Locate the cell with the specified text and output its [x, y] center coordinate. 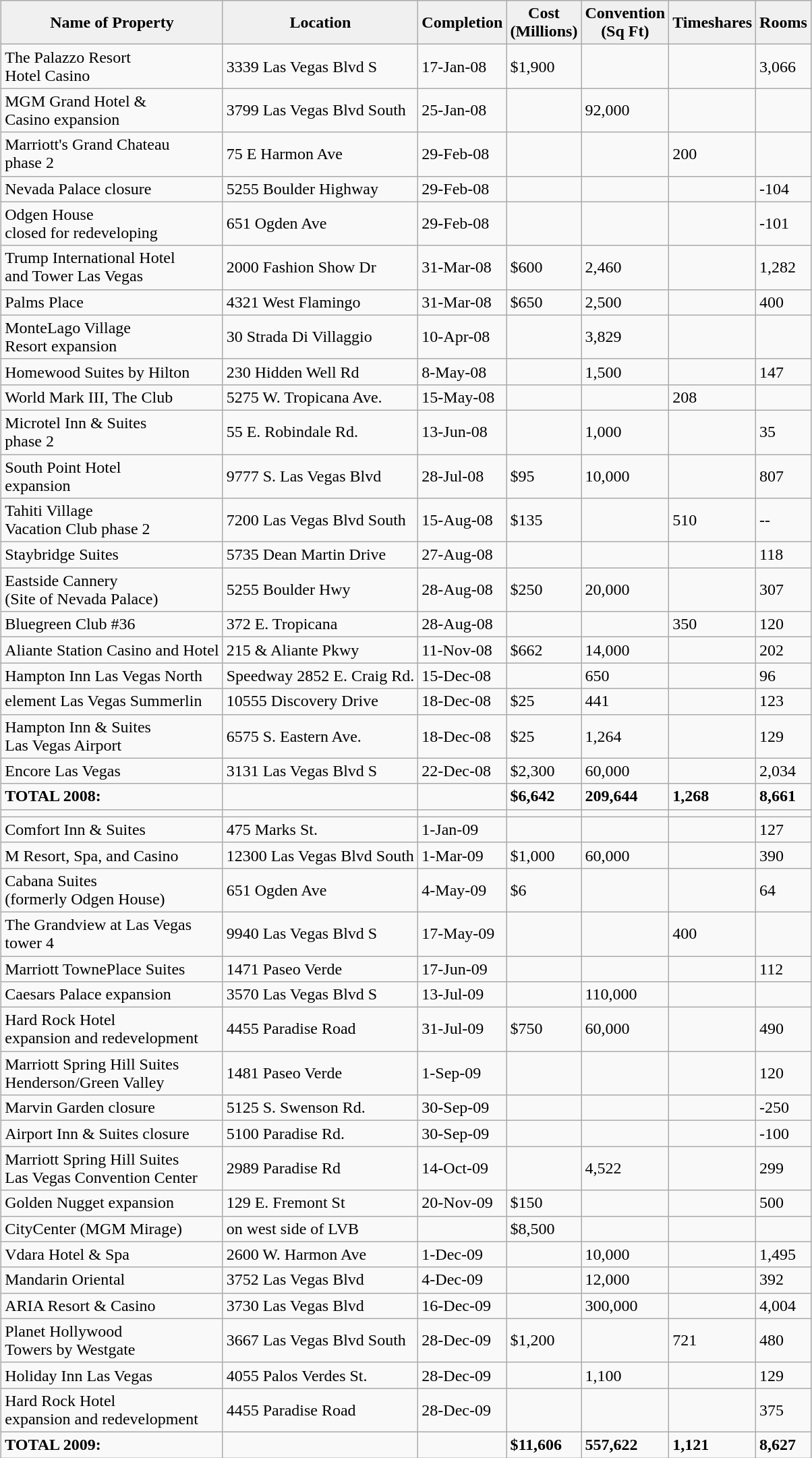
$1,200 [544, 1341]
South Point Hotel expansion [112, 476]
2,500 [625, 302]
300,000 [625, 1306]
807 [784, 476]
12,000 [625, 1280]
215 & Aliante Pkwy [320, 650]
1481 Paseo Verde [320, 1074]
$8,500 [544, 1229]
-100 [784, 1134]
Odgen Houseclosed for redeveloping [112, 224]
on west side of LVB [320, 1229]
-101 [784, 224]
$95 [544, 476]
1,121 [712, 1445]
4,522 [625, 1168]
15-Dec-08 [463, 676]
Encore Las Vegas [112, 771]
The Grandview at Las Vegas tower 4 [112, 933]
2600 W. Harmon Ave [320, 1254]
110,000 [625, 995]
Cabana Suites (formerly Odgen House) [112, 890]
4321 West Flamingo [320, 302]
1-Dec-09 [463, 1254]
$1,900 [544, 66]
$662 [544, 650]
5255 Boulder Highway [320, 189]
2,034 [784, 771]
CityCenter (MGM Mirage) [112, 1229]
1,282 [784, 267]
1,264 [625, 736]
Marriott TownePlace Suites [112, 969]
$6 [544, 890]
5735 Dean Martin Drive [320, 555]
MonteLago Village Resort expansion [112, 337]
element Las Vegas Summerlin [112, 701]
3667 Las Vegas Blvd South [320, 1341]
Tahiti Village Vacation Club phase 2 [112, 521]
17-Jun-09 [463, 969]
230 Hidden Well Rd [320, 372]
3752 Las Vegas Blvd [320, 1280]
Bluegreen Club #36 [112, 624]
World Mark III, The Club [112, 397]
22-Dec-08 [463, 771]
5100 Paradise Rd. [320, 1134]
Staybridge Suites [112, 555]
375 [784, 1409]
208 [712, 397]
96 [784, 676]
$6,642 [544, 796]
1,500 [625, 372]
1,495 [784, 1254]
Palms Place [112, 302]
Rooms [784, 23]
112 [784, 969]
1,100 [625, 1375]
$2,300 [544, 771]
7200 Las Vegas Blvd South [320, 521]
Completion [463, 23]
1-Mar-09 [463, 855]
Holiday Inn Las Vegas [112, 1375]
Microtel Inn & Suites phase 2 [112, 432]
4-May-09 [463, 890]
Speedway 2852 E. Craig Rd. [320, 676]
1471 Paseo Verde [320, 969]
17-Jan-08 [463, 66]
M Resort, Spa, and Casino [112, 855]
127 [784, 829]
55 E. Robindale Rd. [320, 432]
$135 [544, 521]
4055 Palos Verdes St. [320, 1375]
Nevada Palace closure [112, 189]
650 [625, 676]
10555 Discovery Drive [320, 701]
299 [784, 1168]
Golden Nugget expansion [112, 1203]
9940 Las Vegas Blvd S [320, 933]
4-Dec-09 [463, 1280]
25-Jan-08 [463, 111]
TOTAL 2008: [112, 796]
3,066 [784, 66]
721 [712, 1341]
$650 [544, 302]
372 E. Tropicana [320, 624]
5125 S. Swenson Rd. [320, 1108]
8,627 [784, 1445]
$150 [544, 1203]
75 E Harmon Ave [320, 154]
TOTAL 2009: [112, 1445]
118 [784, 555]
14,000 [625, 650]
307 [784, 589]
20,000 [625, 589]
20-Nov-09 [463, 1203]
17-May-09 [463, 933]
10-Apr-08 [463, 337]
5255 Boulder Hwy [320, 589]
Hampton Inn Las Vegas North [112, 676]
3,829 [625, 337]
2000 Fashion Show Dr [320, 267]
Airport Inn & Suites closure [112, 1134]
147 [784, 372]
390 [784, 855]
209,644 [625, 796]
28-Jul-08 [463, 476]
2,460 [625, 267]
1-Jan-09 [463, 829]
Comfort Inn & Suites [112, 829]
6575 S. Eastern Ave. [320, 736]
$600 [544, 267]
27-Aug-08 [463, 555]
Hampton Inn & Suites Las Vegas Airport [112, 736]
123 [784, 701]
2989 Paradise Rd [320, 1168]
Marvin Garden closure [112, 1108]
11-Nov-08 [463, 650]
1-Sep-09 [463, 1074]
Vdara Hotel & Spa [112, 1254]
Timeshares [712, 23]
$750 [544, 1029]
15-Aug-08 [463, 521]
Name of Property [112, 23]
441 [625, 701]
12300 Las Vegas Blvd South [320, 855]
64 [784, 890]
13-Jul-09 [463, 995]
3339 Las Vegas Blvd S [320, 66]
9777 S. Las Vegas Blvd [320, 476]
92,000 [625, 111]
Aliante Station Casino and Hotel [112, 650]
Trump International Hotel and Tower Las Vegas [112, 267]
202 [784, 650]
30 Strada Di Villaggio [320, 337]
-250 [784, 1108]
Caesars Palace expansion [112, 995]
3131 Las Vegas Blvd S [320, 771]
Marriott's Grand Chateau phase 2 [112, 154]
475 Marks St. [320, 829]
500 [784, 1203]
480 [784, 1341]
Hard Rock Hotel expansion and redevelopment [112, 1029]
510 [712, 521]
Marriott Spring Hill SuitesLas Vegas Convention Center [112, 1168]
490 [784, 1029]
Location [320, 23]
35 [784, 432]
$1,000 [544, 855]
14-Oct-09 [463, 1168]
Convention (Sq Ft) [625, 23]
13-Jun-08 [463, 432]
5275 W. Tropicana Ave. [320, 397]
The Palazzo Resort Hotel Casino [112, 66]
Planet Hollywood Towers by Westgate [112, 1341]
Eastside Cannery (Site of Nevada Palace) [112, 589]
-- [784, 521]
557,622 [625, 1445]
ARIA Resort & Casino [112, 1306]
Hard Rock Hotelexpansion and redevelopment [112, 1409]
$11,606 [544, 1445]
392 [784, 1280]
1,268 [712, 796]
350 [712, 624]
16-Dec-09 [463, 1306]
129 E. Fremont St [320, 1203]
15-May-08 [463, 397]
31-Jul-09 [463, 1029]
Homewood Suites by Hilton [112, 372]
Cost (Millions) [544, 23]
8-May-08 [463, 372]
-104 [784, 189]
200 [712, 154]
3799 Las Vegas Blvd South [320, 111]
4,004 [784, 1306]
$250 [544, 589]
Mandarin Oriental [112, 1280]
3570 Las Vegas Blvd S [320, 995]
8,661 [784, 796]
3730 Las Vegas Blvd [320, 1306]
MGM Grand Hotel & Casino expansion [112, 111]
1,000 [625, 432]
Marriott Spring Hill SuitesHenderson/Green Valley [112, 1074]
